Locate the cell with the specified text and output its (x, y) center coordinate. 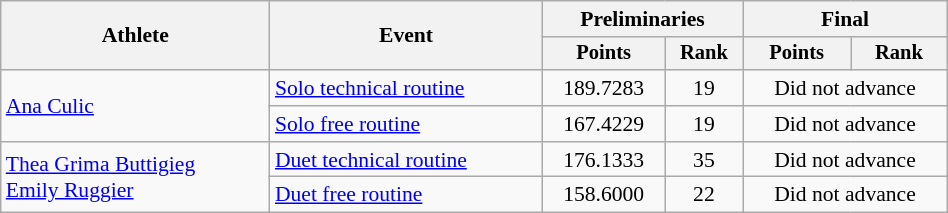
176.1333 (604, 160)
Ana Culic (136, 106)
Duet technical routine (406, 160)
Thea Grima ButtigiegEmily Ruggier (136, 178)
22 (704, 195)
Solo technical routine (406, 88)
Event (406, 36)
167.4229 (604, 124)
Preliminaries (642, 19)
189.7283 (604, 88)
Athlete (136, 36)
Solo free routine (406, 124)
Final (846, 19)
158.6000 (604, 195)
Duet free routine (406, 195)
35 (704, 160)
